Return (x, y) of the center of cell containing provided text 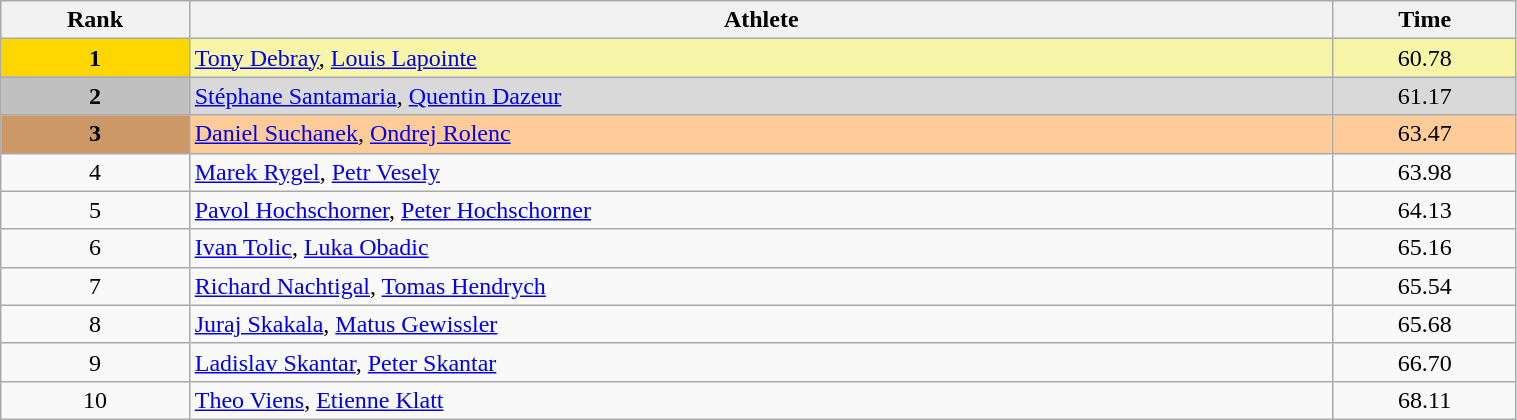
Time (1424, 20)
63.98 (1424, 172)
66.70 (1424, 362)
Juraj Skakala, Matus Gewissler (761, 324)
3 (95, 134)
60.78 (1424, 58)
Tony Debray, Louis Lapointe (761, 58)
65.54 (1424, 286)
Marek Rygel, Petr Vesely (761, 172)
6 (95, 248)
65.16 (1424, 248)
9 (95, 362)
65.68 (1424, 324)
4 (95, 172)
64.13 (1424, 210)
Stéphane Santamaria, Quentin Dazeur (761, 96)
Rank (95, 20)
5 (95, 210)
68.11 (1424, 400)
Ivan Tolic, Luka Obadic (761, 248)
8 (95, 324)
61.17 (1424, 96)
63.47 (1424, 134)
Pavol Hochschorner, Peter Hochschorner (761, 210)
Theo Viens, Etienne Klatt (761, 400)
Athlete (761, 20)
Daniel Suchanek, Ondrej Rolenc (761, 134)
2 (95, 96)
10 (95, 400)
1 (95, 58)
Ladislav Skantar, Peter Skantar (761, 362)
Richard Nachtigal, Tomas Hendrych (761, 286)
7 (95, 286)
